Search for the cell housing the specified text and yield its (x, y) center coordinate. 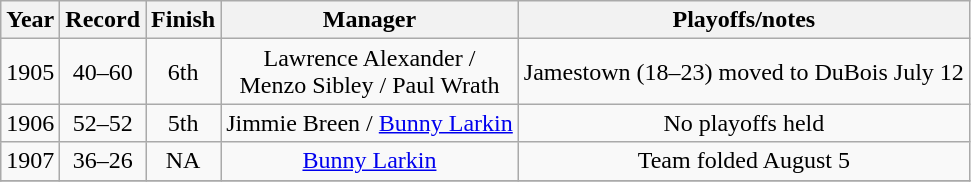
1907 (30, 161)
36–26 (103, 161)
40–60 (103, 72)
Bunny Larkin (370, 161)
1906 (30, 123)
Lawrence Alexander / Menzo Sibley / Paul Wrath (370, 72)
Manager (370, 20)
Playoffs/notes (744, 20)
Team folded August 5 (744, 161)
5th (184, 123)
6th (184, 72)
No playoffs held (744, 123)
Jamestown (18–23) moved to DuBois July 12 (744, 72)
Finish (184, 20)
Year (30, 20)
Jimmie Breen / Bunny Larkin (370, 123)
52–52 (103, 123)
Record (103, 20)
1905 (30, 72)
NA (184, 161)
